Search for the cell housing the specified text and yield its [X, Y] center coordinate. 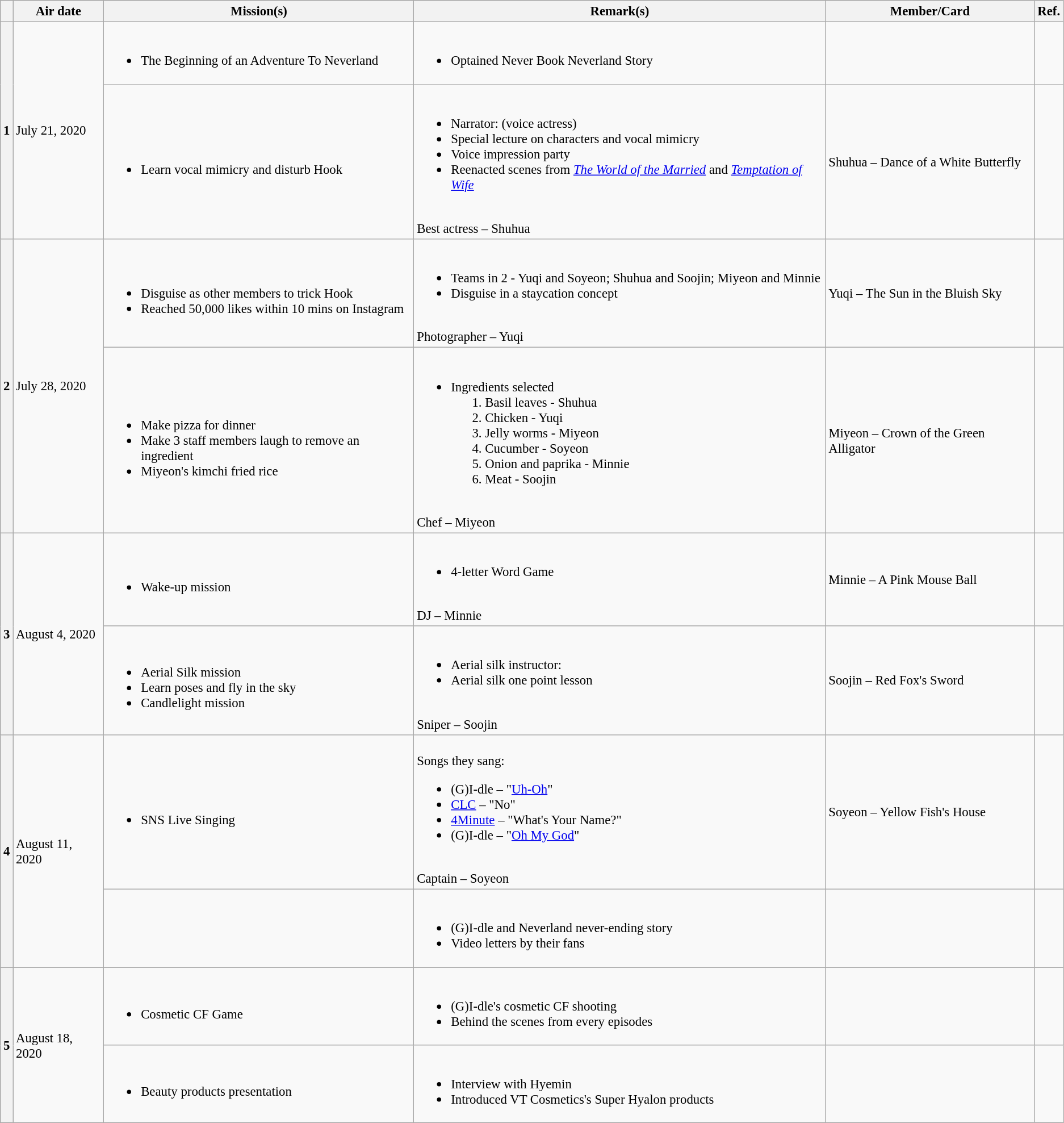
Beauty products presentation [259, 1084]
Air date [58, 11]
(G)I-dle and Neverland never-ending storyVideo letters by their fans [620, 928]
Remark(s) [620, 11]
Teams in 2 - Yuqi and Soyeon; Shuhua and Soojin; Miyeon and MinnieDisguise in a staycation concept Photographer – Yuqi [620, 293]
August 11, 2020 [58, 851]
August 4, 2020 [58, 634]
4-letter Word Game DJ – Minnie [620, 579]
Member/Card [930, 11]
Miyeon – Crown of the Green Alligator [930, 440]
July 28, 2020 [58, 386]
1 [7, 131]
July 21, 2020 [58, 131]
SNS Live Singing [259, 812]
Optained Never Book Neverland Story [620, 53]
Mission(s) [259, 11]
Songs they sang:(G)I-dle – "Uh-Oh"CLC – "No"4Minute – "What's Your Name?"(G)I-dle – "Oh My God" Captain – Soyeon [620, 812]
Interview with HyeminIntroduced VT Cosmetics's Super Hyalon products [620, 1084]
Yuqi – The Sun in the Bluish Sky [930, 293]
Soojin – Red Fox's Sword [930, 681]
Aerial silk instructor: Aerial silk one point lesson Sniper – Soojin [620, 681]
The Beginning of an Adventure To Neverland [259, 53]
Shuhua – Dance of a White Butterfly [930, 162]
Learn vocal mimicry and disturb Hook [259, 162]
Disguise as other members to trick HookReached 50,000 likes within 10 mins on Instagram [259, 293]
4 [7, 851]
Minnie – A Pink Mouse Ball [930, 579]
Aerial Silk missionLearn poses and fly in the skyCandlelight mission [259, 681]
Wake-up mission [259, 579]
5 [7, 1045]
2 [7, 386]
(G)I-dle's cosmetic CF shootingBehind the scenes from every episodes [620, 1007]
Ref. [1049, 11]
Make pizza for dinnerMake 3 staff members laugh to remove an ingredientMiyeon's kimchi fried rice [259, 440]
Ingredients selectedBasil leaves - ShuhuaChicken - YuqiJelly worms - MiyeonCucumber - SoyeonOnion and paprika - MinnieMeat - Soojin Chef – Miyeon [620, 440]
Soyeon – Yellow Fish's House [930, 812]
3 [7, 634]
August 18, 2020 [58, 1045]
Cosmetic CF Game [259, 1007]
